Extract the (X, Y) coordinate from the center of the cell holding the provided text.  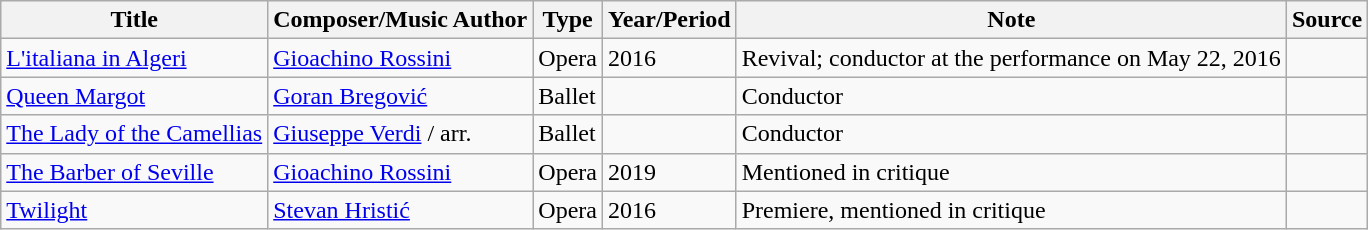
Queen Margot (134, 96)
L'italiana in Algeri (134, 58)
Goran Bregović (400, 96)
The Barber of Seville (134, 172)
2019 (669, 172)
Type (568, 20)
Giuseppe Verdi / arr. (400, 134)
Mentioned in critique (1011, 172)
Title (134, 20)
Stevan Hristić (400, 210)
Composer/Music Author (400, 20)
Note (1011, 20)
Source (1326, 20)
Revival; conductor at the performance on May 22, 2016 (1011, 58)
Year/Period (669, 20)
Premiere, mentioned in critique (1011, 210)
The Lady of the Camellias (134, 134)
Twilight (134, 210)
